Detect which cell encompasses the target text, then output its (X, Y) center coordinate. 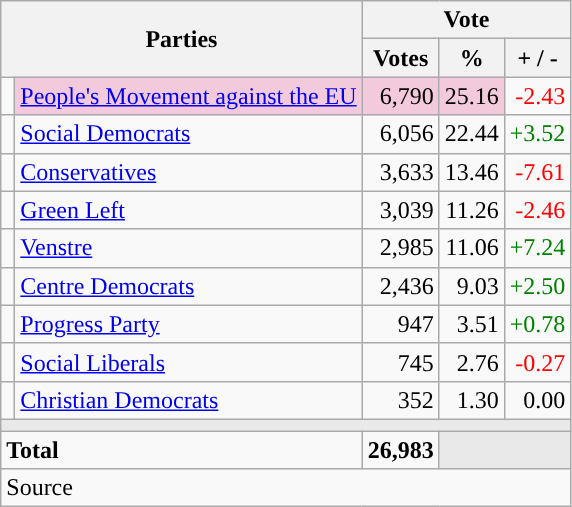
Conservatives (188, 172)
22.44 (472, 134)
Social Liberals (188, 362)
11.06 (472, 248)
-0.27 (538, 362)
Votes (400, 58)
11.26 (472, 210)
2,985 (400, 248)
Social Democrats (188, 134)
25.16 (472, 96)
745 (400, 362)
+3.52 (538, 134)
13.46 (472, 172)
+0.78 (538, 324)
3,633 (400, 172)
% (472, 58)
6,790 (400, 96)
Green Left (188, 210)
352 (400, 400)
Centre Democrats (188, 286)
Progress Party (188, 324)
26,983 (400, 449)
2,436 (400, 286)
+2.50 (538, 286)
947 (400, 324)
+ / - (538, 58)
Parties (182, 39)
3,039 (400, 210)
Christian Democrats (188, 400)
+7.24 (538, 248)
0.00 (538, 400)
6,056 (400, 134)
9.03 (472, 286)
-7.61 (538, 172)
-2.43 (538, 96)
3.51 (472, 324)
-2.46 (538, 210)
1.30 (472, 400)
People's Movement against the EU (188, 96)
Total (182, 449)
Source (286, 488)
2.76 (472, 362)
Venstre (188, 248)
Vote (466, 20)
